Identify which cell holds the provided text, then report its (X, Y) central coordinate. 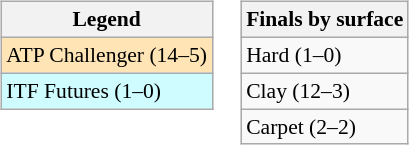
Clay (12–3) (324, 91)
ATP Challenger (14–5) (106, 55)
ITF Futures (1–0) (106, 91)
Hard (1–0) (324, 55)
Legend (106, 20)
Carpet (2–2) (324, 127)
Finals by surface (324, 20)
